Return the (x, y) coordinate for the center point of the cell that contains the specified text.  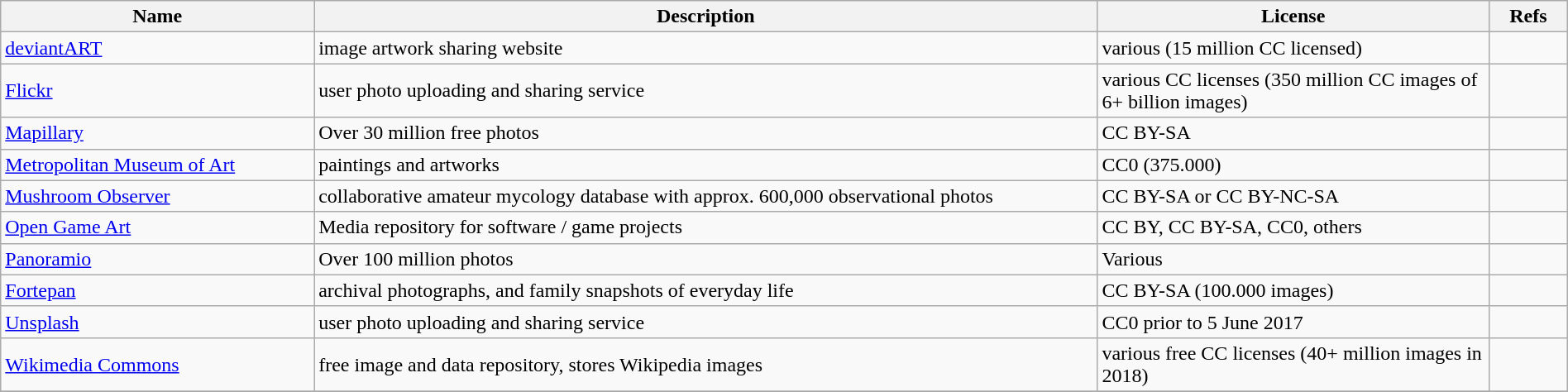
Over 100 million photos (706, 259)
Flickr (157, 91)
Open Game Art (157, 227)
Mushroom Observer (157, 196)
paintings and artworks (706, 165)
Media repository for software / game projects (706, 227)
Metropolitan Museum of Art (157, 165)
License (1293, 17)
various CC licenses (350 million CC images of 6+ billion images) (1293, 91)
archival photographs, and family snapshots of everyday life (706, 290)
Fortepan (157, 290)
image artwork sharing website (706, 48)
CC0 prior to 5 June 2017 (1293, 322)
deviantART (157, 48)
Refs (1528, 17)
Wikimedia Commons (157, 364)
free image and data repository, stores Wikipedia images (706, 364)
Panoramio (157, 259)
CC BY-SA (100.000 images) (1293, 290)
Description (706, 17)
Various (1293, 259)
Over 30 million free photos (706, 133)
Unsplash (157, 322)
CC BY-SA (1293, 133)
CC0 (375.000) (1293, 165)
collaborative amateur mycology database with approx. 600,000 observational photos (706, 196)
CC BY-SA or CC BY-NC-SA (1293, 196)
various free CC licenses (40+ million images in 2018) (1293, 364)
various (15 million CC licensed) (1293, 48)
Mapillary (157, 133)
Name (157, 17)
CC BY, CC BY-SA, CC0, others (1293, 227)
